Scan for the cell matching the given text and deliver its [x, y] coordinate at center. 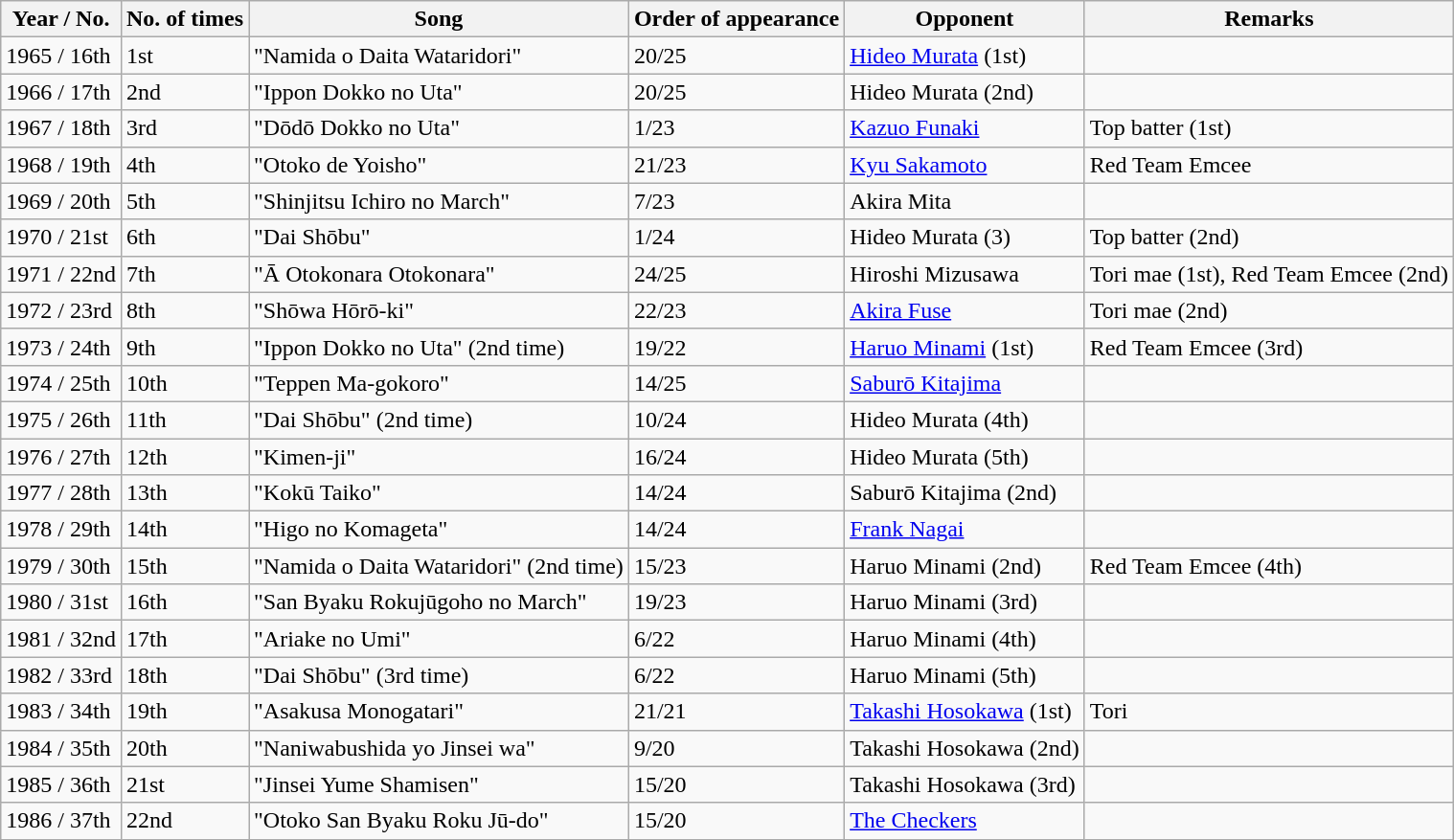
Haruo Minami (5th) [966, 675]
7th [184, 274]
19/23 [736, 602]
22/23 [736, 310]
"Ā Otokonara Otokonara" [439, 274]
Red Team Emcee (4th) [1268, 566]
1978 / 29th [61, 530]
"Kimen-ji" [439, 457]
15th [184, 566]
1970 / 21st [61, 238]
"Teppen Ma-gokoro" [439, 383]
19/22 [736, 347]
14/25 [736, 383]
"Dai Shōbu" [439, 238]
11th [184, 420]
Hideo Murata (1st) [966, 56]
Saburō Kitajima [966, 383]
1975 / 26th [61, 420]
Remarks [1268, 19]
1979 / 30th [61, 566]
Tori [1268, 712]
Song [439, 19]
Year / No. [61, 19]
10th [184, 383]
Top batter (1st) [1268, 128]
16th [184, 602]
9th [184, 347]
1973 / 24th [61, 347]
24/25 [736, 274]
"Kokū Taiko" [439, 493]
14th [184, 530]
"Asakusa Monogatari" [439, 712]
21/23 [736, 165]
1965 / 16th [61, 56]
Tori mae (1st), Red Team Emcee (2nd) [1268, 274]
Kyu Sakamoto [966, 165]
"Shōwa Hōrō-ki" [439, 310]
Order of appearance [736, 19]
2nd [184, 92]
1967 / 18th [61, 128]
Akira Mita [966, 201]
"Higo no Komageta" [439, 530]
1977 / 28th [61, 493]
"Ippon Dokko no Uta" (2nd time) [439, 347]
Haruo Minami (3rd) [966, 602]
"Shinjitsu Ichiro no March" [439, 201]
Haruo Minami (1st) [966, 347]
"Ippon Dokko no Uta" [439, 92]
Kazuo Funaki [966, 128]
19th [184, 712]
No. of times [184, 19]
Red Team Emcee [1268, 165]
9/20 [736, 748]
18th [184, 675]
Tori mae (2nd) [1268, 310]
1986 / 37th [61, 821]
16/24 [736, 457]
"Dōdō Dokko no Uta" [439, 128]
Haruo Minami (4th) [966, 639]
"Ariake no Umi" [439, 639]
1985 / 36th [61, 784]
1984 / 35th [61, 748]
1982 / 33rd [61, 675]
"Naniwabushida yo Jinsei wa" [439, 748]
13th [184, 493]
1971 / 22nd [61, 274]
Akira Fuse [966, 310]
Red Team Emcee (3rd) [1268, 347]
1974 / 25th [61, 383]
21/21 [736, 712]
"San Byaku Rokujūgoho no March" [439, 602]
Opponent [966, 19]
Hideo Murata (5th) [966, 457]
8th [184, 310]
"Otoko de Yoisho" [439, 165]
1972 / 23rd [61, 310]
"Dai Shōbu" (2nd time) [439, 420]
12th [184, 457]
1983 / 34th [61, 712]
1981 / 32nd [61, 639]
Takashi Hosokawa (1st) [966, 712]
1969 / 20th [61, 201]
Hideo Murata (2nd) [966, 92]
Top batter (2nd) [1268, 238]
1/23 [736, 128]
6th [184, 238]
Takashi Hosokawa (3rd) [966, 784]
Saburō Kitajima (2nd) [966, 493]
"Jinsei Yume Shamisen" [439, 784]
Takashi Hosokawa (2nd) [966, 748]
1968 / 19th [61, 165]
20th [184, 748]
Hideo Murata (4th) [966, 420]
The Checkers [966, 821]
21st [184, 784]
"Namida o Daita Wataridori" (2nd time) [439, 566]
"Otoko San Byaku Roku Jū-do" [439, 821]
Hiroshi Mizusawa [966, 274]
1980 / 31st [61, 602]
4th [184, 165]
Haruo Minami (2nd) [966, 566]
"Namida o Daita Wataridori" [439, 56]
Frank Nagai [966, 530]
"Dai Shōbu" (3rd time) [439, 675]
1st [184, 56]
1966 / 17th [61, 92]
Hideo Murata (3) [966, 238]
15/23 [736, 566]
22nd [184, 821]
7/23 [736, 201]
3rd [184, 128]
5th [184, 201]
10/24 [736, 420]
1976 / 27th [61, 457]
1/24 [736, 238]
17th [184, 639]
